For the text-containing cell, return its midpoint in [X, Y] coordinate format. 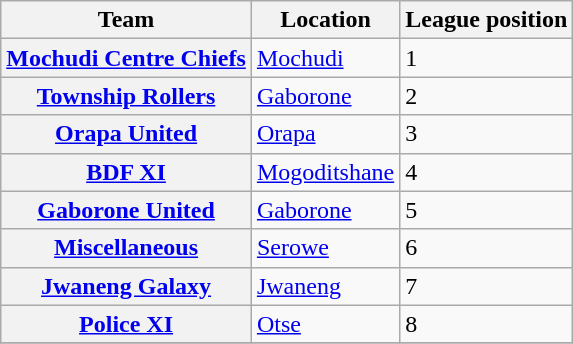
Mogoditshane [325, 172]
Serowe [325, 248]
1 [486, 58]
Township Rollers [126, 96]
Mochudi Centre Chiefs [126, 58]
Gaborone United [126, 210]
Miscellaneous [126, 248]
4 [486, 172]
Team [126, 20]
Orapa [325, 134]
5 [486, 210]
Mochudi [325, 58]
6 [486, 248]
Police XI [126, 324]
2 [486, 96]
3 [486, 134]
Otse [325, 324]
Location [325, 20]
Jwaneng [325, 286]
League position [486, 20]
8 [486, 324]
Orapa United [126, 134]
Jwaneng Galaxy [126, 286]
BDF XI [126, 172]
7 [486, 286]
